Detect which cell encompasses the target text, then output its (x, y) center coordinate. 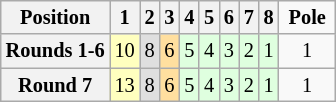
Rounds 1-6 (56, 51)
10 (125, 51)
Round 7 (56, 85)
Position (56, 17)
13 (125, 85)
Pole (308, 17)
7 (249, 17)
